Search for the cell housing the specified text and yield its [X, Y] center coordinate. 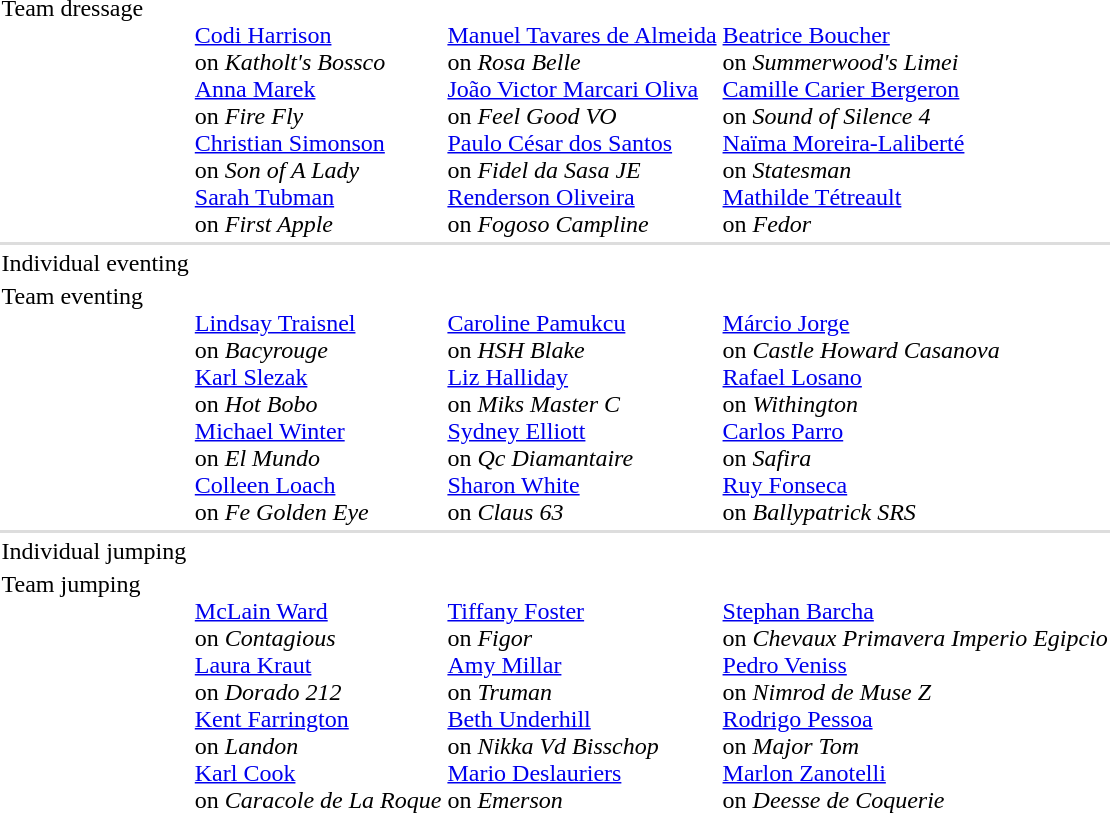
Team eventing [95, 404]
Lindsay Traisnel on BacyrougeKarl Slezak on Hot BoboMichael Winter on El MundoColleen Loach on Fe Golden Eye [318, 404]
Individual eventing [95, 263]
Individual jumping [95, 551]
Márcio Jorge on Castle Howard CasanovaRafael Losano on WithingtonCarlos Parro on SafiraRuy Fonseca on Ballypatrick SRS [915, 404]
Caroline Pamukcu on HSH BlakeLiz Halliday on Miks Master CSydney Elliott on Qc DiamantaireSharon White on Claus 63 [582, 404]
